Output the [X, Y] coordinate of the center of the cell containing the given text.  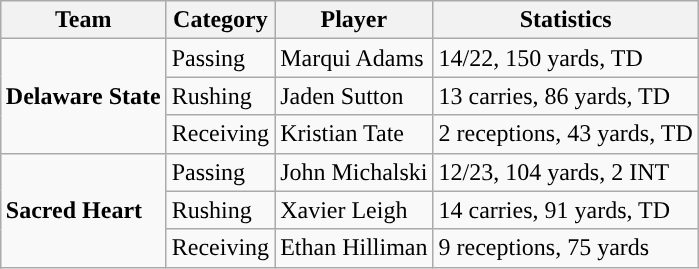
9 receptions, 75 yards [566, 248]
Marqui Adams [354, 58]
2 receptions, 43 yards, TD [566, 134]
Jaden Sutton [354, 96]
Xavier Leigh [354, 210]
Sacred Heart [83, 210]
Kristian Tate [354, 134]
12/23, 104 yards, 2 INT [566, 172]
14 carries, 91 yards, TD [566, 210]
Delaware State [83, 96]
13 carries, 86 yards, TD [566, 96]
Statistics [566, 20]
John Michalski [354, 172]
Category [220, 20]
Player [354, 20]
14/22, 150 yards, TD [566, 58]
Ethan Hilliman [354, 248]
Team [83, 20]
